Determine the [X, Y] coordinate at the center of the cell enclosing the given text.  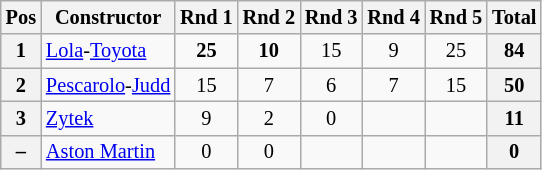
Rnd 2 [269, 17]
84 [514, 51]
Pescarolo-Judd [108, 85]
10 [269, 51]
Rnd 5 [456, 17]
Total [514, 17]
Rnd 1 [206, 17]
Constructor [108, 17]
50 [514, 85]
Rnd 4 [393, 17]
11 [514, 118]
Rnd 3 [331, 17]
6 [331, 85]
– [21, 152]
3 [21, 118]
Zytek [108, 118]
Lola-Toyota [108, 51]
1 [21, 51]
Pos [21, 17]
Aston Martin [108, 152]
